Locate the cell with the specified text and output its [X, Y] center coordinate. 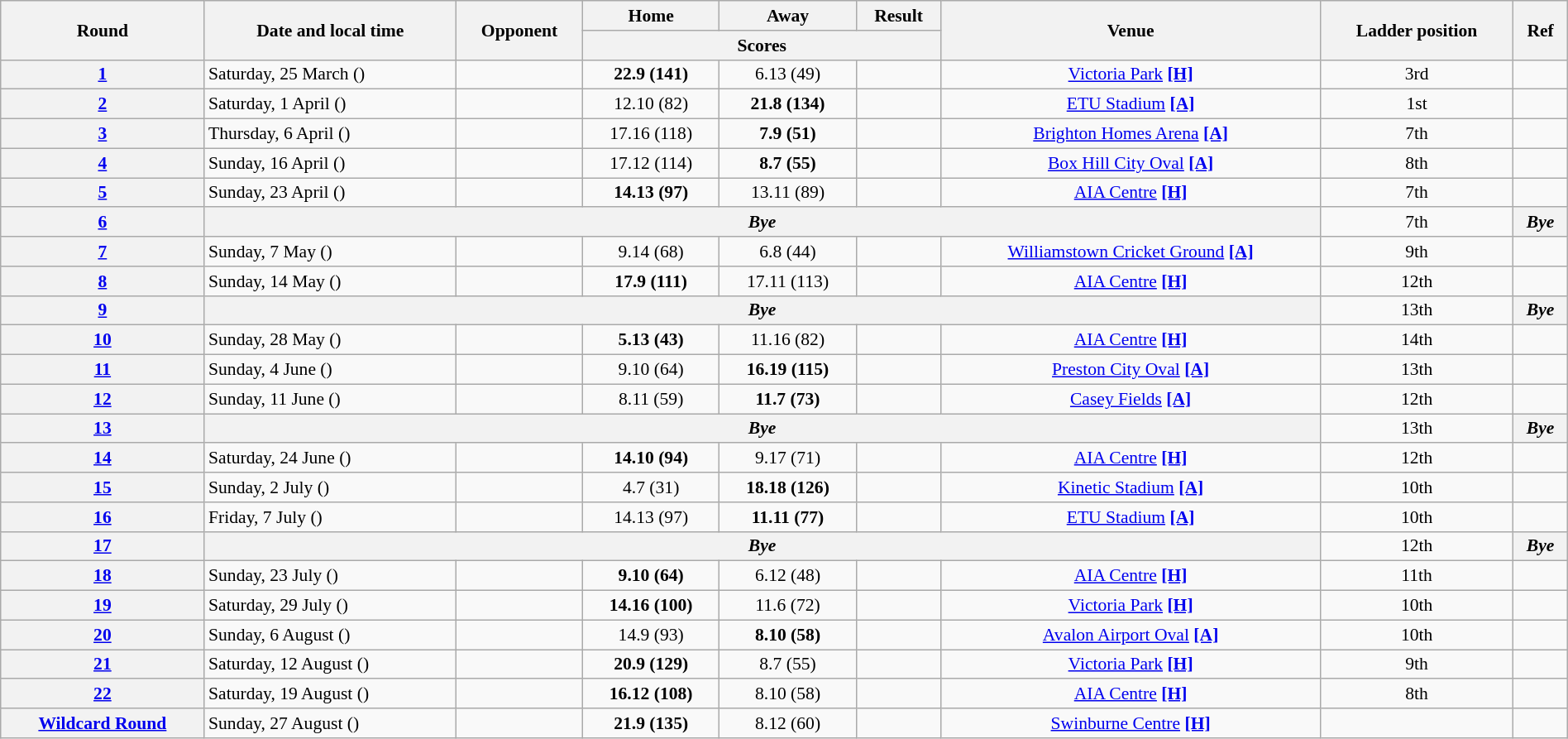
Preston City Oval [A] [1131, 370]
Sunday, 23 July () [331, 576]
18.18 (126) [787, 487]
19 [103, 606]
6.12 (48) [787, 576]
4 [103, 163]
Wildcard Round [103, 723]
11 [103, 370]
14.9 (93) [650, 635]
14.16 (100) [650, 606]
11.11 (77) [787, 517]
1 [103, 74]
Sunday, 14 May () [331, 281]
3 [103, 134]
Scores [761, 46]
20.9 (129) [650, 665]
5 [103, 193]
13 [103, 429]
12 [103, 399]
Swinburne Centre [H] [1131, 723]
16.12 (108) [650, 694]
3rd [1417, 74]
Friday, 7 July () [331, 517]
11th [1417, 576]
11.6 (72) [787, 606]
Avalon Airport Oval [A] [1131, 635]
Date and local time [331, 30]
21.8 (134) [787, 104]
Sunday, 23 April () [331, 193]
20 [103, 635]
Sunday, 27 August () [331, 723]
11.7 (73) [787, 399]
22 [103, 694]
Sunday, 28 May () [331, 340]
Saturday, 12 August () [331, 665]
9.14 (68) [650, 252]
Thursday, 6 April () [331, 134]
Sunday, 4 June () [331, 370]
Venue [1131, 30]
Result [898, 16]
5.13 (43) [650, 340]
Ladder position [1417, 30]
Ref [1540, 30]
17 [103, 546]
17.9 (111) [650, 281]
10 [103, 340]
Kinetic Stadium [A] [1131, 487]
14th [1417, 340]
Williamstown Cricket Ground [A] [1131, 252]
Home [650, 16]
21.9 (135) [650, 723]
7 [103, 252]
Saturday, 1 April () [331, 104]
9 [103, 310]
4.7 (31) [650, 487]
18 [103, 576]
8.12 (60) [787, 723]
14 [103, 458]
11.16 (82) [787, 340]
7.9 (51) [787, 134]
Sunday, 11 June () [331, 399]
Sunday, 7 May () [331, 252]
1st [1417, 104]
16.19 (115) [787, 370]
13.11 (89) [787, 193]
Saturday, 25 March () [331, 74]
17.12 (114) [650, 163]
17.16 (118) [650, 134]
Sunday, 16 April () [331, 163]
Casey Fields [A] [1131, 399]
2 [103, 104]
8.11 (59) [650, 399]
Sunday, 6 August () [331, 635]
6 [103, 223]
12.10 (82) [650, 104]
22.9 (141) [650, 74]
Brighton Homes Arena [A] [1131, 134]
Opponent [519, 30]
17.11 (113) [787, 281]
8 [103, 281]
Sunday, 2 July () [331, 487]
6.8 (44) [787, 252]
9.17 (71) [787, 458]
16 [103, 517]
Saturday, 24 June () [331, 458]
21 [103, 665]
6.13 (49) [787, 74]
Saturday, 29 July () [331, 606]
Away [787, 16]
Round [103, 30]
14.10 (94) [650, 458]
15 [103, 487]
Box Hill City Oval [A] [1131, 163]
Saturday, 19 August () [331, 694]
